Locate the cell with the specified text and output its [x, y] center coordinate. 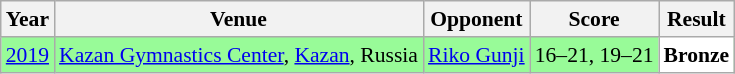
Kazan Gymnastics Center, Kazan, Russia [238, 55]
Score [594, 19]
Riko Gunji [476, 55]
Bronze [697, 55]
Result [697, 19]
Year [28, 19]
Venue [238, 19]
Opponent [476, 19]
16–21, 19–21 [594, 55]
2019 [28, 55]
